Identify which cell holds the provided text, then report its [X, Y] central coordinate. 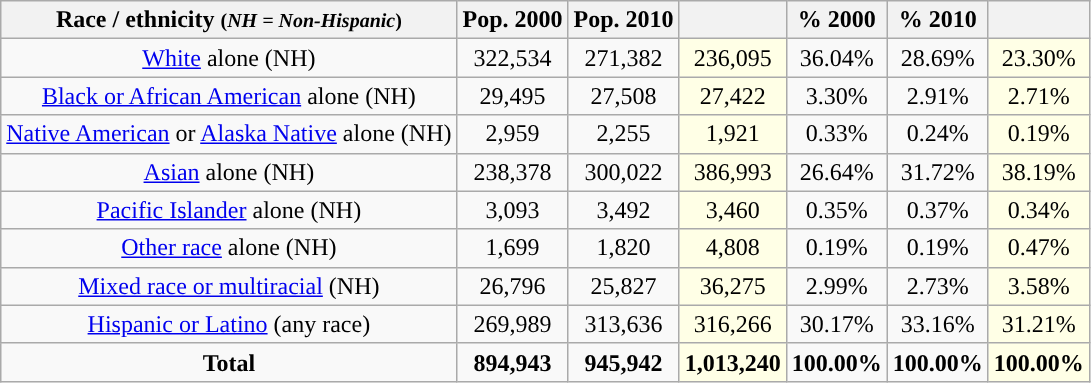
1,013,240 [732, 362]
Mixed race or multiracial (NH) [229, 286]
2.73% [938, 286]
1,699 [512, 248]
Other race alone (NH) [229, 248]
2.99% [836, 286]
Race / ethnicity (NH = Non-Hispanic) [229, 20]
0.24% [938, 134]
0.47% [1038, 248]
% 2010 [938, 20]
3,492 [624, 210]
26.64% [836, 172]
31.72% [938, 172]
Hispanic or Latino (any race) [229, 324]
3.58% [1038, 286]
2.71% [1038, 96]
3.30% [836, 96]
Black or African American alone (NH) [229, 96]
1,820 [624, 248]
300,022 [624, 172]
31.21% [1038, 324]
1,921 [732, 134]
3,460 [732, 210]
236,095 [732, 58]
Total [229, 362]
4,808 [732, 248]
2,255 [624, 134]
White alone (NH) [229, 58]
30.17% [836, 324]
38.19% [1038, 172]
945,942 [624, 362]
894,943 [512, 362]
0.34% [1038, 210]
Asian alone (NH) [229, 172]
0.33% [836, 134]
27,422 [732, 96]
238,378 [512, 172]
3,093 [512, 210]
33.16% [938, 324]
Pacific Islander alone (NH) [229, 210]
2,959 [512, 134]
28.69% [938, 58]
2.91% [938, 96]
Native American or Alaska Native alone (NH) [229, 134]
29,495 [512, 96]
25,827 [624, 286]
0.35% [836, 210]
322,534 [512, 58]
269,989 [512, 324]
26,796 [512, 286]
% 2000 [836, 20]
313,636 [624, 324]
271,382 [624, 58]
Pop. 2010 [624, 20]
23.30% [1038, 58]
316,266 [732, 324]
Pop. 2000 [512, 20]
386,993 [732, 172]
36.04% [836, 58]
27,508 [624, 96]
0.37% [938, 210]
36,275 [732, 286]
